For the text-containing cell, return its midpoint in (X, Y) coordinate format. 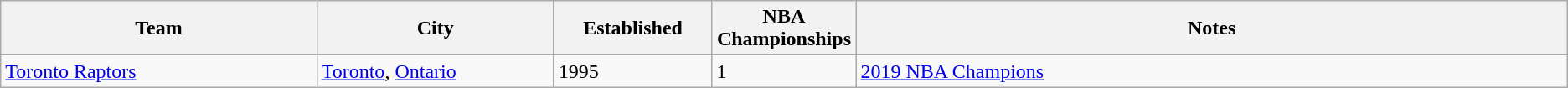
Toronto Raptors (159, 71)
Notes (1211, 28)
Toronto, Ontario (436, 71)
City (436, 28)
1995 (633, 71)
NBA Championships (784, 28)
1 (784, 71)
2019 NBA Champions (1211, 71)
Team (159, 28)
Established (633, 28)
